Determine the [X, Y] coordinate at the center of the cell enclosing the given text.  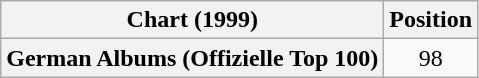
German Albums (Offizielle Top 100) [192, 58]
Position [431, 20]
Chart (1999) [192, 20]
98 [431, 58]
